Pinpoint the cell where the given text exists, returning its (x, y) midpoint coordinate. 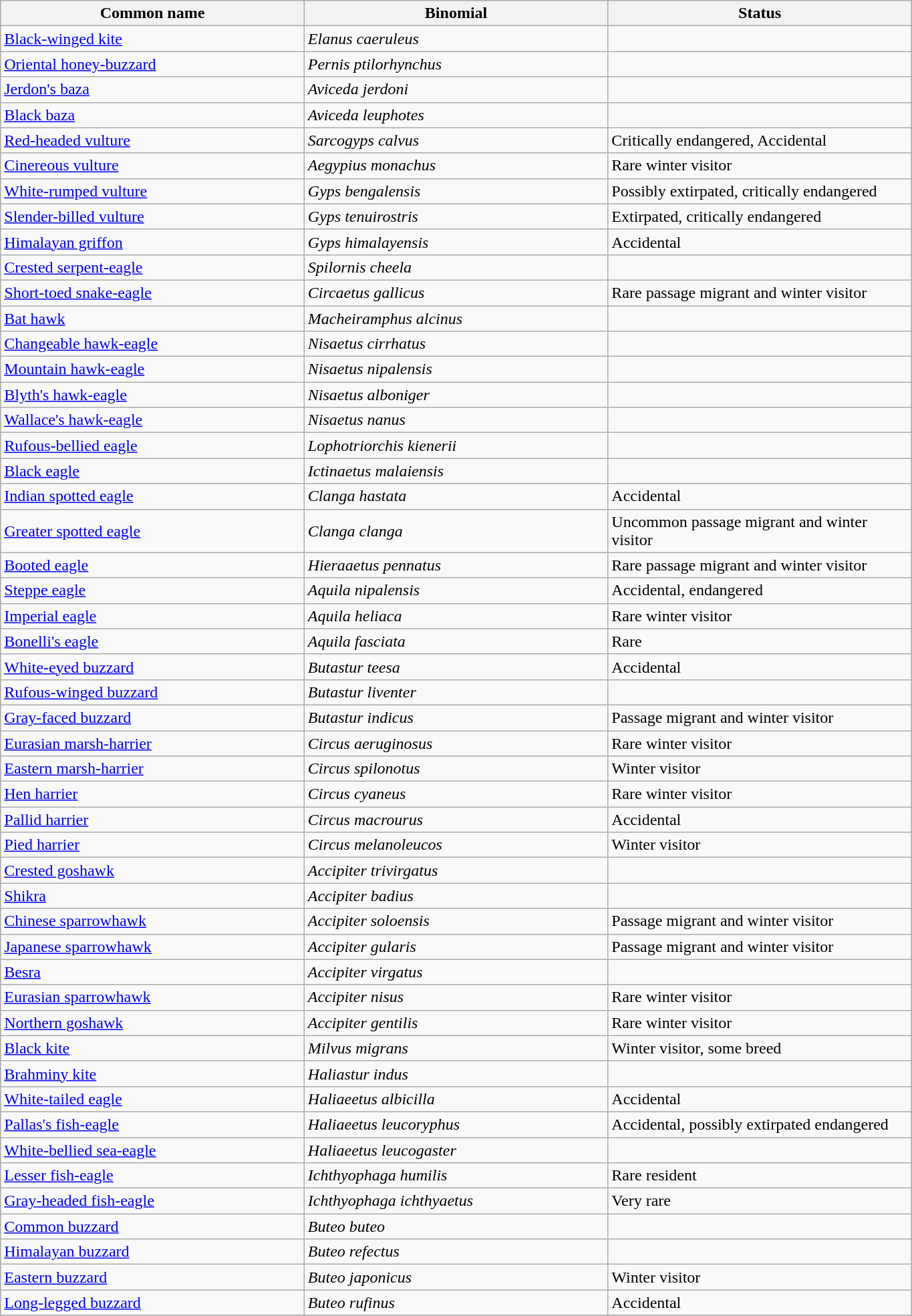
Uncommon passage migrant and winter visitor (760, 530)
Rare resident (760, 1176)
Rufous-winged buzzard (152, 692)
Winter visitor, some breed (760, 1048)
Rare (760, 641)
Circus aeruginosus (456, 744)
Besra (152, 972)
Haliastur indus (456, 1074)
Milvus migrans (456, 1048)
Bonelli's eagle (152, 641)
Haliaeetus leucogaster (456, 1150)
Pallid harrier (152, 820)
White-rumped vulture (152, 191)
Eastern marsh-harrier (152, 769)
Black kite (152, 1048)
Nisaetus cirrhatus (456, 344)
Accipiter gularis (456, 947)
Status (760, 13)
Circus macrourus (456, 820)
Buteo buteo (456, 1226)
Accipiter nisus (456, 997)
Aviceda jerdoni (456, 90)
Common buzzard (152, 1226)
Pied harrier (152, 845)
Possibly extirpated, critically endangered (760, 191)
Nisaetus alboniger (456, 395)
Buteo rufinus (456, 1303)
Pernis ptilorhynchus (456, 64)
Shikra (152, 896)
Ichthyophaga ichthyaetus (456, 1201)
Circus cyaneus (456, 794)
Hen harrier (152, 794)
Butastur liventer (456, 692)
Cinereous vulture (152, 166)
Accidental, possibly extirpated endangered (760, 1124)
Critically endangered, Accidental (760, 140)
Ichthyophaga humilis (456, 1176)
Macheiramphus alcinus (456, 319)
Jerdon's baza (152, 90)
Oriental honey-buzzard (152, 64)
Nisaetus nipalensis (456, 369)
Booted eagle (152, 565)
Red-headed vulture (152, 140)
Chinese sparrowhawk (152, 921)
Black eagle (152, 471)
Himalayan buzzard (152, 1252)
Very rare (760, 1201)
Lesser fish-eagle (152, 1176)
Aquila nipalensis (456, 591)
Haliaeetus albicilla (456, 1099)
Buteo refectus (456, 1252)
Spilornis cheela (456, 267)
Imperial eagle (152, 616)
Northern goshawk (152, 1023)
Common name (152, 13)
Gyps tenuirostris (456, 216)
Accidental, endangered (760, 591)
Nisaetus nanus (456, 420)
Slender-billed vulture (152, 216)
Crested serpent-eagle (152, 267)
Circus melanoleucos (456, 845)
Butastur indicus (456, 717)
Accipiter badius (456, 896)
Circaetus gallicus (456, 293)
Mountain hawk-eagle (152, 369)
Japanese sparrowhawk (152, 947)
Steppe eagle (152, 591)
Gray-headed fish-eagle (152, 1201)
White-tailed eagle (152, 1099)
Binomial (456, 13)
Himalayan griffon (152, 242)
Crested goshawk (152, 870)
Circus spilonotus (456, 769)
Changeable hawk-eagle (152, 344)
Accipiter soloensis (456, 921)
Accipiter gentilis (456, 1023)
Greater spotted eagle (152, 530)
White-bellied sea-eagle (152, 1150)
Pallas's fish-eagle (152, 1124)
Sarcogyps calvus (456, 140)
Black-winged kite (152, 39)
Accipiter virgatus (456, 972)
Eurasian marsh-harrier (152, 744)
Rufous-bellied eagle (152, 446)
Lophotriorchis kienerii (456, 446)
Eastern buzzard (152, 1277)
Clanga clanga (456, 530)
Extirpated, critically endangered (760, 216)
Gyps bengalensis (456, 191)
Short-toed snake-eagle (152, 293)
White-eyed buzzard (152, 667)
Blyth's hawk-eagle (152, 395)
Ictinaetus malaiensis (456, 471)
Gyps himalayensis (456, 242)
Aquila heliaca (456, 616)
Wallace's hawk-eagle (152, 420)
Eurasian sparrowhawk (152, 997)
Bat hawk (152, 319)
Aviceda leuphotes (456, 115)
Butastur teesa (456, 667)
Long-legged buzzard (152, 1303)
Haliaeetus leucoryphus (456, 1124)
Accipiter trivirgatus (456, 870)
Gray-faced buzzard (152, 717)
Black baza (152, 115)
Hieraaetus pennatus (456, 565)
Aegypius monachus (456, 166)
Buteo japonicus (456, 1277)
Elanus caeruleus (456, 39)
Indian spotted eagle (152, 496)
Brahminy kite (152, 1074)
Clanga hastata (456, 496)
Aquila fasciata (456, 641)
